Extract the (X, Y) coordinate from the center of the cell holding the provided text.  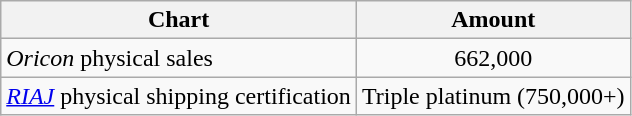
Oricon physical sales (179, 58)
662,000 (493, 58)
Chart (179, 20)
Amount (493, 20)
RIAJ physical shipping certification (179, 96)
Triple platinum (750,000+) (493, 96)
